Output the [X, Y] coordinate of the center of the cell containing the given text.  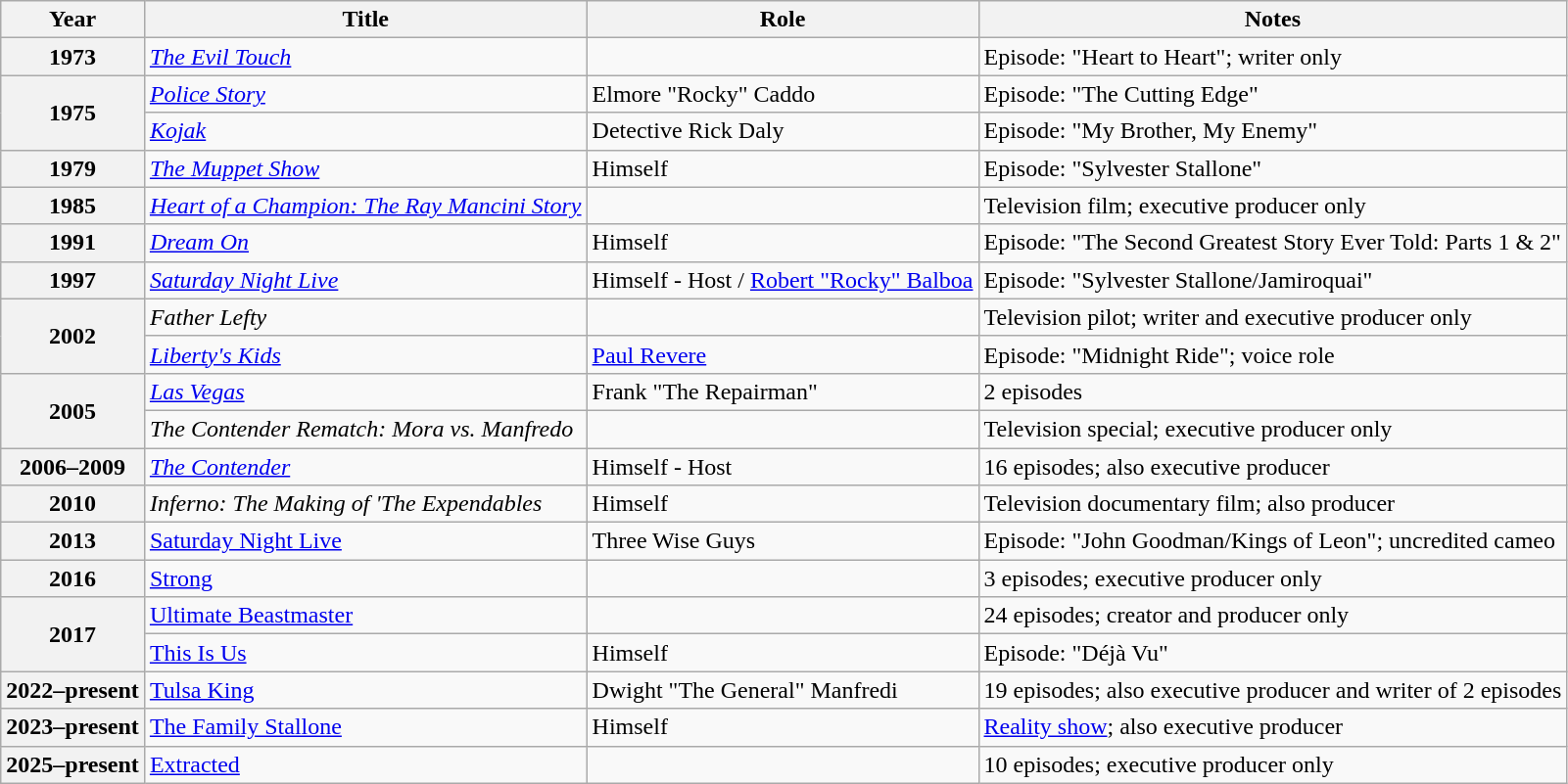
Dream On [365, 243]
Las Vegas [365, 392]
2006–2009 [72, 467]
2025–present [72, 764]
Dwight "The General" Manfredi [783, 690]
Paul Revere [783, 354]
1975 [72, 113]
2010 [72, 504]
Television documentary film; also producer [1273, 504]
10 episodes; executive producer only [1273, 764]
This Is Us [365, 653]
Reality show; also executive producer [1273, 727]
Detective Rick Daly [783, 131]
24 episodes; creator and producer only [1273, 616]
Extracted [365, 764]
The Contender Rematch: Mora vs. Manfredo [365, 429]
The Contender [365, 467]
3 episodes; executive producer only [1273, 578]
The Evil Touch [365, 57]
Role [783, 20]
Father Lefty [365, 317]
1997 [72, 280]
The Family Stallone [365, 727]
2022–present [72, 690]
Three Wise Guys [783, 541]
Episode: "John Goodman/Kings of Leon"; uncredited cameo [1273, 541]
Television film; executive producer only [1273, 206]
2016 [72, 578]
2002 [72, 336]
Television special; executive producer only [1273, 429]
2017 [72, 634]
Himself - Host / Robert "Rocky" Balboa [783, 280]
2013 [72, 541]
Kojak [365, 131]
1973 [72, 57]
Notes [1273, 20]
Television pilot; writer and executive producer only [1273, 317]
Inferno: The Making of 'The Expendables [365, 504]
2005 [72, 410]
Episode: "The Second Greatest Story Ever Told: Parts 1 & 2" [1273, 243]
Tulsa King [365, 690]
Heart of a Champion: The Ray Mancini Story [365, 206]
19 episodes; also executive producer and writer of 2 episodes [1273, 690]
Liberty's Kids [365, 354]
Elmore "Rocky" Caddo [783, 94]
Episode: "My Brother, My Enemy" [1273, 131]
2023–present [72, 727]
1991 [72, 243]
Episode: "The Cutting Edge" [1273, 94]
Himself - Host [783, 467]
Ultimate Beastmaster [365, 616]
Episode: "Midnight Ride"; voice role [1273, 354]
1985 [72, 206]
The Muppet Show [365, 168]
1979 [72, 168]
Episode: "Sylvester Stallone/Jamiroquai" [1273, 280]
Year [72, 20]
Episode: "Heart to Heart"; writer only [1273, 57]
Strong [365, 578]
16 episodes; also executive producer [1273, 467]
2 episodes [1273, 392]
Police Story [365, 94]
Frank "The Repairman" [783, 392]
Episode: "Sylvester Stallone" [1273, 168]
Episode: "Déjà Vu" [1273, 653]
Title [365, 20]
